Detect which cell encompasses the target text, then output its [x, y] center coordinate. 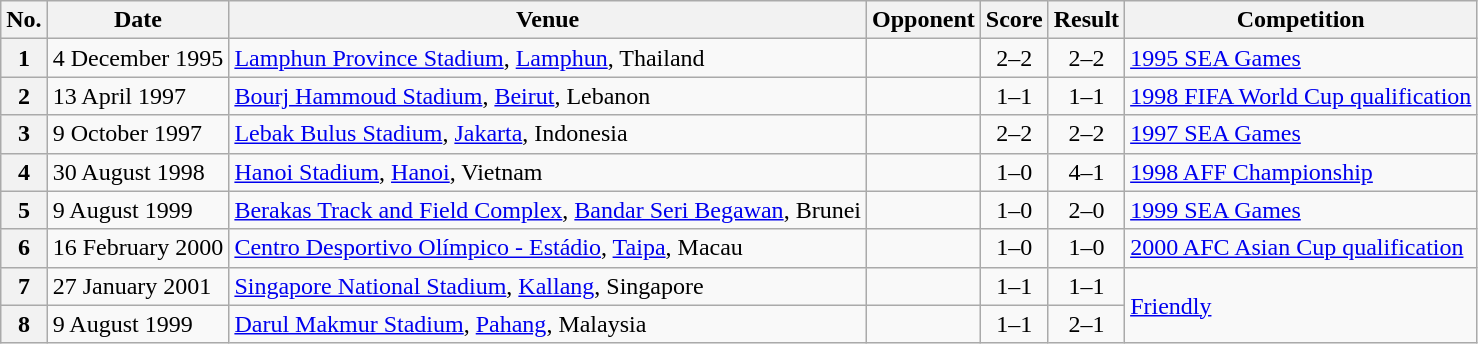
Friendly [1301, 305]
2–1 [1086, 324]
9 October 1997 [138, 134]
Darul Makmur Stadium, Pahang, Malaysia [548, 324]
Lebak Bulus Stadium, Jakarta, Indonesia [548, 134]
8 [24, 324]
4 [24, 172]
Bourj Hammoud Stadium, Beirut, Lebanon [548, 96]
Venue [548, 20]
16 February 2000 [138, 248]
27 January 2001 [138, 286]
No. [24, 20]
2000 AFC Asian Cup qualification [1301, 248]
4–1 [1086, 172]
1 [24, 58]
Competition [1301, 20]
1998 FIFA World Cup qualification [1301, 96]
5 [24, 210]
Lamphun Province Stadium, Lamphun, Thailand [548, 58]
6 [24, 248]
13 April 1997 [138, 96]
1997 SEA Games [1301, 134]
1999 SEA Games [1301, 210]
2–0 [1086, 210]
Score [1014, 20]
Date [138, 20]
7 [24, 286]
Singapore National Stadium, Kallang, Singapore [548, 286]
3 [24, 134]
Berakas Track and Field Complex, Bandar Seri Begawan, Brunei [548, 210]
Centro Desportivo Olímpico - Estádio, Taipa, Macau [548, 248]
Hanoi Stadium, Hanoi, Vietnam [548, 172]
4 December 1995 [138, 58]
1995 SEA Games [1301, 58]
Result [1086, 20]
Opponent [923, 20]
2 [24, 96]
30 August 1998 [138, 172]
1998 AFF Championship [1301, 172]
